Provide the (X, Y) coordinate of the cell's center where the given text is located.  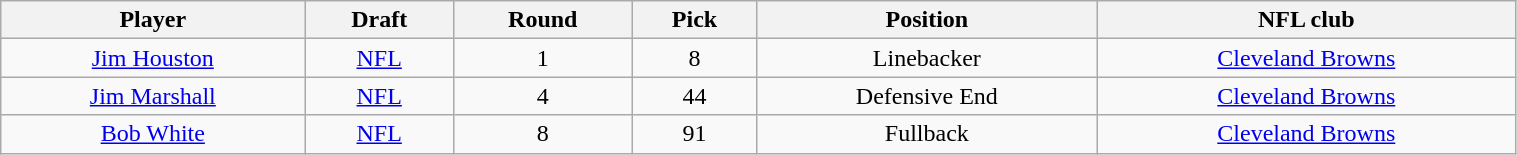
4 (543, 96)
1 (543, 58)
Fullback (926, 134)
Position (926, 20)
91 (694, 134)
44 (694, 96)
NFL club (1306, 20)
Bob White (153, 134)
Draft (380, 20)
Round (543, 20)
Defensive End (926, 96)
Linebacker (926, 58)
Pick (694, 20)
Player (153, 20)
Jim Marshall (153, 96)
Jim Houston (153, 58)
